From the cell containing the given text, extract its center point as [X, Y] coordinate. 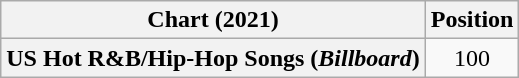
US Hot R&B/Hip-Hop Songs (Billboard) [213, 58]
Chart (2021) [213, 20]
100 [472, 58]
Position [472, 20]
